Provide the [x, y] coordinate of the cell's center where the given text is located.  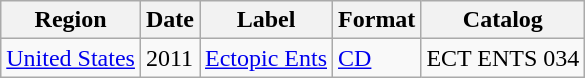
Date [170, 20]
Label [266, 20]
United States [71, 58]
CD [377, 58]
Format [377, 20]
ECT ENTS 034 [503, 58]
Region [71, 20]
Ectopic Ents [266, 58]
Catalog [503, 20]
2011 [170, 58]
